Determine the (x, y) coordinate at the center of the cell enclosing the given text.  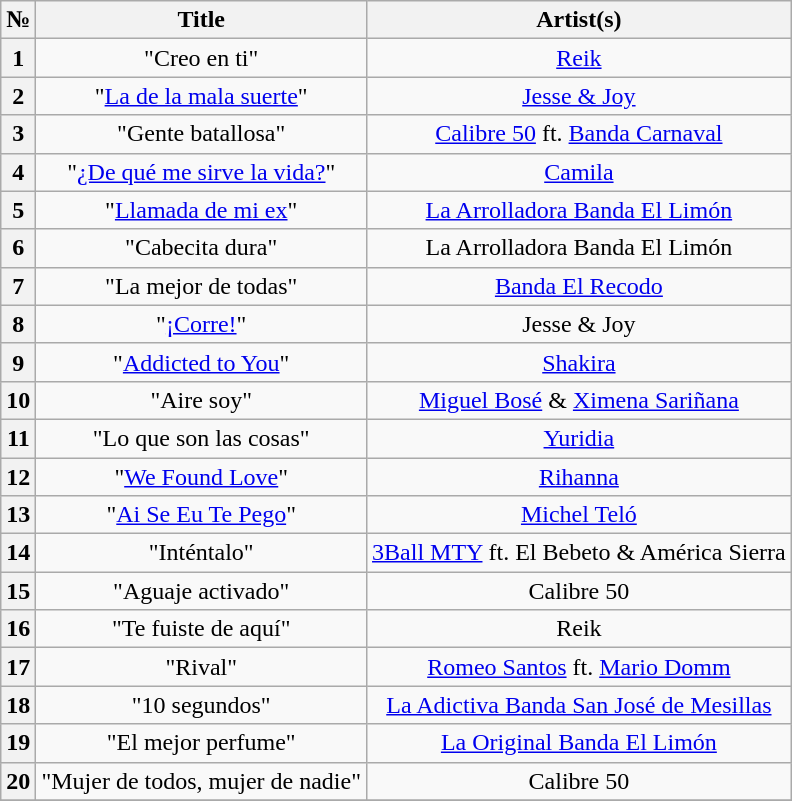
4 (18, 172)
"Rival" (202, 667)
Shakira (580, 362)
"El mejor perfume" (202, 743)
La Original Banda El Limón (580, 743)
"Cabecita dura" (202, 248)
"Te fuiste de aquí" (202, 629)
Rihanna (580, 477)
"10 segundos" (202, 705)
12 (18, 477)
Michel Teló (580, 515)
"Mujer de todos, mujer de nadie" (202, 781)
"Ai Se Eu Te Pego" (202, 515)
19 (18, 743)
"¿De qué me sirve la vida?" (202, 172)
8 (18, 324)
Romeo Santos ft. Mario Domm (580, 667)
9 (18, 362)
3 (18, 134)
1 (18, 58)
"Creo en ti" (202, 58)
5 (18, 210)
Title (202, 20)
10 (18, 400)
Calibre 50 ft. Banda Carnaval (580, 134)
16 (18, 629)
"¡Corre!" (202, 324)
№ (18, 20)
Banda El Recodo (580, 286)
"La mejor de todas" (202, 286)
15 (18, 591)
20 (18, 781)
18 (18, 705)
"Inténtalo" (202, 553)
2 (18, 96)
6 (18, 248)
"Addicted to You" (202, 362)
"Lo que son las cosas" (202, 438)
Yuridia (580, 438)
"La de la mala suerte" (202, 96)
La Adictiva Banda San José de Mesillas (580, 705)
"Llamada de mi ex" (202, 210)
17 (18, 667)
Miguel Bosé & Ximena Sariñana (580, 400)
14 (18, 553)
3Ball MTY ft. El Bebeto & América Sierra (580, 553)
Camila (580, 172)
"Gente batallosa" (202, 134)
7 (18, 286)
"Aire soy" (202, 400)
13 (18, 515)
"We Found Love" (202, 477)
Artist(s) (580, 20)
11 (18, 438)
"Aguaje activado" (202, 591)
